Output the (X, Y) coordinate of the center of the cell containing the given text.  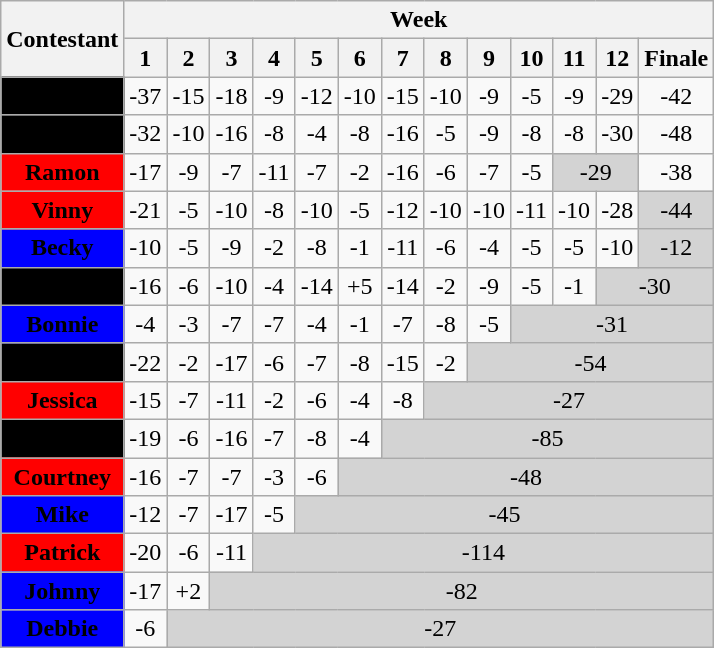
12 (618, 58)
-20 (146, 553)
8 (446, 58)
-18 (232, 96)
-54 (590, 362)
-31 (612, 324)
-32 (146, 134)
1 (146, 58)
-85 (548, 438)
-42 (676, 96)
Mike (62, 515)
Debbie (62, 629)
-82 (462, 591)
Courtney (62, 477)
4 (274, 58)
7 (402, 58)
Jessica (62, 400)
Becky (62, 248)
-44 (676, 210)
John (62, 96)
+2 (188, 591)
5 (316, 58)
Patrick (62, 553)
Vinny (62, 210)
+5 (360, 286)
Sunny (62, 286)
-28 (618, 210)
Contestant (62, 39)
-22 (146, 362)
-45 (504, 515)
Finale (676, 58)
-38 (676, 172)
Ramon (62, 172)
3 (232, 58)
2 (188, 58)
Jennifer (62, 438)
Joe (62, 362)
6 (360, 58)
-114 (484, 553)
Week (419, 20)
10 (531, 58)
Bonnie (62, 324)
Johnny (62, 591)
-21 (146, 210)
9 (488, 58)
Antone (62, 134)
-37 (146, 96)
11 (574, 58)
-19 (146, 438)
